Search for the cell housing the specified text and yield its (x, y) center coordinate. 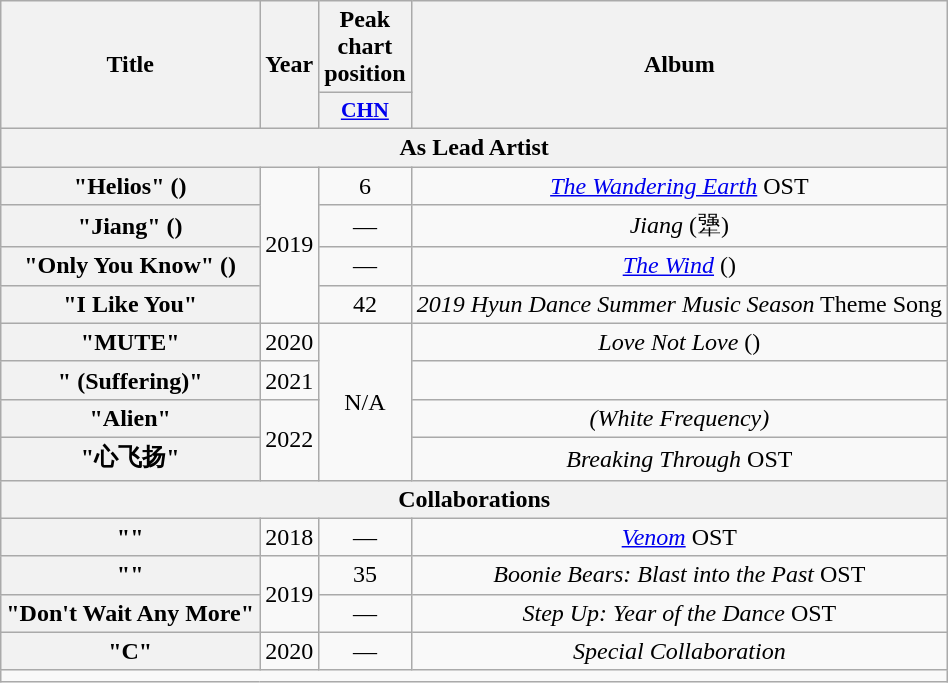
Love Not Love () (680, 342)
CHN (365, 111)
The Wind () (680, 266)
"Only You Know" () (130, 266)
35 (365, 575)
"C" (130, 651)
2018 (290, 537)
"心飞扬" (130, 458)
2021 (290, 380)
2019 Hyun Dance Summer Music Season Theme Song (680, 304)
"Helios" () (130, 185)
" (Suffering)" (130, 380)
6 (365, 185)
The Wandering Earth OST (680, 185)
"Don't Wait Any More" (130, 613)
Breaking Through OST (680, 458)
"Jiang" () (130, 226)
Special Collaboration (680, 651)
2022 (290, 440)
Collaborations (474, 499)
Title (130, 65)
Year (290, 65)
Jiang (犟) (680, 226)
Album (680, 65)
"Alien" (130, 418)
N/A (365, 402)
Step Up: Year of the Dance OST (680, 613)
"I Like You" (130, 304)
Boonie Bears: Blast into the Past OST (680, 575)
Venom OST (680, 537)
As Lead Artist (474, 147)
Peak chart position (365, 47)
(White Frequency) (680, 418)
42 (365, 304)
"MUTE" (130, 342)
